Detect which cell encompasses the target text, then output its (x, y) center coordinate. 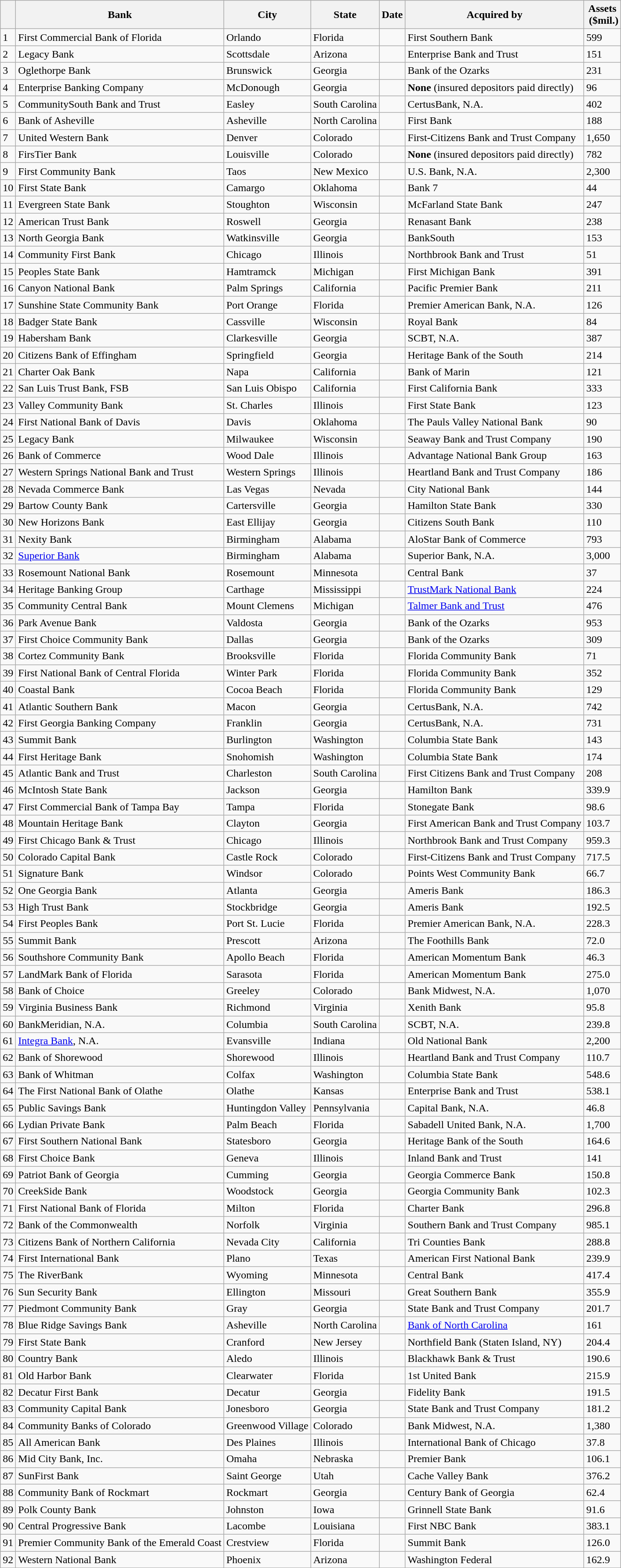
Cumming (267, 1175)
Central Progressive Bank (120, 1526)
73 (8, 1241)
162.9 (602, 1560)
Snohomish (267, 756)
First Choice Community Bank (120, 639)
Acquired by (494, 15)
Lydian Private Bank (120, 1125)
548.6 (602, 1074)
66.7 (602, 874)
Burlington (267, 740)
Points West Community Bank (494, 874)
Old Harbor Bank (120, 1376)
Stonegate Bank (494, 807)
Windsor (267, 874)
Seaway Bank and Trust Company (494, 439)
Woodstock (267, 1191)
Charter Bank (494, 1208)
Coastal Bank (120, 690)
224 (602, 589)
Western National Bank (120, 1560)
Davis (267, 422)
Scottsdale (267, 54)
3,000 (602, 556)
New Jersey (345, 1342)
2 (8, 54)
74 (8, 1258)
1,070 (602, 991)
The First National Bank of Olathe (120, 1091)
Roswell (267, 221)
296.8 (602, 1208)
Piedmont Community Bank (120, 1309)
54 (8, 924)
Sarasota (267, 974)
161 (602, 1325)
Community First Bank (120, 255)
191.5 (602, 1392)
CreekSide Bank (120, 1191)
Cache Valley Bank (494, 1476)
Renasant Bank (494, 221)
Sun Security Bank (120, 1292)
Community Banks of Colorado (120, 1426)
174 (602, 756)
Jonesboro (267, 1409)
16 (8, 288)
SunFirst Bank (120, 1476)
Country Bank (120, 1359)
Texas (345, 1258)
38 (8, 656)
Nevada (345, 489)
Louisville (267, 154)
Bank of the Commonwealth (120, 1225)
Fidelity Bank (494, 1392)
141 (602, 1158)
Rosemount (267, 573)
Nexity Bank (120, 539)
First National Bank of Central Florida (120, 673)
Park Avenue Bank (120, 623)
Charter Oak Bank (120, 372)
Olathe (267, 1091)
228.3 (602, 924)
19 (8, 338)
7 (8, 138)
59 (8, 1007)
Jackson (267, 790)
Signature Bank (120, 874)
Brooksville (267, 656)
62 (8, 1058)
83 (8, 1409)
4 (8, 87)
Bank of Choice (120, 991)
47 (8, 807)
North Georgia Bank (120, 238)
Cartersville (267, 506)
164.6 (602, 1141)
Bank of Marin (494, 372)
First California Bank (494, 388)
McDonough (267, 87)
Camargo (267, 188)
Huntingdon Valley (267, 1108)
Old National Bank (494, 1041)
Palm Springs (267, 288)
46 (8, 790)
37.8 (602, 1442)
68 (8, 1158)
22 (8, 388)
72.0 (602, 940)
91 (8, 1543)
Xenith Bank (494, 1007)
McIntosh State Bank (120, 790)
62.4 (602, 1492)
Clayton (267, 824)
Mount Clemens (267, 606)
Napa (267, 372)
48 (8, 824)
339.9 (602, 790)
Polk County Bank (120, 1509)
First Peoples Bank (120, 924)
First NBC Bank (494, 1526)
953 (602, 623)
One Georgia Bank (120, 890)
376.2 (602, 1476)
Inland Bank and Trust (494, 1158)
City National Bank (494, 489)
29 (8, 506)
55 (8, 940)
538.1 (602, 1091)
International Bank of Chicago (494, 1442)
Macon (267, 706)
Saint George (267, 1476)
TrustMark National Bank (494, 589)
Grinnell State Bank (494, 1509)
123 (602, 405)
42 (8, 723)
24 (8, 422)
23 (8, 405)
Phoenix (267, 1560)
98.6 (602, 807)
Great Southern Bank (494, 1292)
Valley Community Bank (120, 405)
Prescott (267, 940)
102.3 (602, 1191)
387 (602, 338)
211 (602, 288)
Cocoa Beach (267, 690)
Palm Beach (267, 1125)
Louisiana (345, 1526)
Franklin (267, 723)
742 (602, 706)
The RiverBank (120, 1275)
61 (8, 1041)
Citizens Bank of Northern California (120, 1241)
49 (8, 840)
Atlanta (267, 890)
All American Bank (120, 1442)
Bartow County Bank (120, 506)
717.5 (602, 857)
333 (602, 388)
40 (8, 690)
106.1 (602, 1459)
Atlantic Southern Bank (120, 706)
Winter Park (267, 673)
Mississippi (345, 589)
Hamilton Bank (494, 790)
85 (8, 1442)
Northfield Bank (Staten Island, NY) (494, 1342)
15 (8, 272)
126 (602, 305)
247 (602, 204)
20 (8, 355)
91.6 (602, 1509)
95.8 (602, 1007)
Oglethorpe Bank (120, 71)
Nevada City (267, 1241)
89 (8, 1509)
Johnston (267, 1509)
City (267, 15)
86 (8, 1459)
Mountain Heritage Bank (120, 824)
Blue Ridge Savings Bank (120, 1325)
Royal Bank (494, 322)
13 (8, 238)
Milwaukee (267, 439)
First Community Bank (120, 171)
East Ellijay (267, 523)
First Commercial Bank of Florida (120, 37)
Castle Rock (267, 857)
188 (602, 121)
36 (8, 623)
192.5 (602, 907)
39 (8, 673)
Decatur (267, 1392)
Indiana (345, 1041)
63 (8, 1074)
17 (8, 305)
New Mexico (345, 171)
239.9 (602, 1258)
Clarkesville (267, 338)
Bank of Shorewood (120, 1058)
190.6 (602, 1359)
239.8 (602, 1024)
Hamilton State Bank (494, 506)
1,380 (602, 1426)
69 (8, 1175)
1,650 (602, 138)
288.8 (602, 1241)
150.8 (602, 1175)
Western Springs National Bank and Trust (120, 472)
First Commercial Bank of Tampa Bay (120, 807)
Bank of Commerce (120, 455)
Pennsylvania (345, 1108)
75 (8, 1275)
First Heritage Bank (120, 756)
Atlantic Bank and Trust (120, 773)
58 (8, 991)
309 (602, 639)
Washington Federal (494, 1560)
Stoughton (267, 204)
25 (8, 439)
Port St. Lucie (267, 924)
80 (8, 1359)
Peoples State Bank (120, 272)
72 (8, 1225)
Premier Bank (494, 1459)
50 (8, 857)
Western Springs (267, 472)
6 (8, 121)
Enterprise Banking Company (120, 87)
The Pauls Valley National Bank (494, 422)
65 (8, 1108)
Cortez Community Bank (120, 656)
731 (602, 723)
46.3 (602, 957)
103.7 (602, 824)
Bank (120, 15)
201.7 (602, 1309)
Bank of Asheville (120, 121)
Dallas (267, 639)
121 (602, 372)
215.9 (602, 1376)
Plano (267, 1258)
208 (602, 773)
Ellington (267, 1292)
Geneva (267, 1158)
Aledo (267, 1359)
402 (602, 104)
383.1 (602, 1526)
70 (8, 1191)
330 (602, 506)
Missouri (345, 1292)
12 (8, 221)
U.S. Bank, N.A. (494, 171)
52 (8, 890)
Southshore Community Bank (120, 957)
Decatur First Bank (120, 1392)
1st United Bank (494, 1376)
1,700 (602, 1125)
Northbrook Bank and Trust (494, 255)
Brunswick (267, 71)
Orlando (267, 37)
959.3 (602, 840)
163 (602, 455)
45 (8, 773)
793 (602, 539)
Crestview (267, 1543)
First Georgia Banking Company (120, 723)
391 (602, 272)
Talmer Bank and Trust (494, 606)
Community Central Bank (120, 606)
79 (8, 1342)
82 (8, 1392)
Superior Bank, N.A. (494, 556)
Colfax (267, 1074)
34 (8, 589)
First Chicago Bank & Trust (120, 840)
33 (8, 573)
87 (8, 1476)
CommunitySouth Bank and Trust (120, 104)
Assets ($mil.) (602, 15)
LandMark Bank of Florida (120, 974)
27 (8, 472)
High Trust Bank (120, 907)
144 (602, 489)
Rockmart (267, 1492)
Superior Bank (120, 556)
Habersham Bank (120, 338)
14 (8, 255)
126.0 (602, 1543)
Capital Bank, N.A. (494, 1108)
77 (8, 1309)
78 (8, 1325)
352 (602, 673)
San Luis Obispo (267, 388)
Heritage Banking Group (120, 589)
Georgia Community Bank (494, 1191)
186.3 (602, 890)
Stockbridge (267, 907)
First National Bank of Florida (120, 1208)
Integra Bank, N.A. (120, 1041)
Utah (345, 1476)
110 (602, 523)
Statesboro (267, 1141)
Colorado Capital Bank (120, 857)
Carthage (267, 589)
Bank 7 (494, 188)
43 (8, 740)
First National Bank of Davis (120, 422)
153 (602, 238)
Blackhawk Bank & Trust (494, 1359)
Bank of Whitman (120, 1074)
Evansville (267, 1041)
Mid City Bank, Inc. (120, 1459)
417.4 (602, 1275)
11 (8, 204)
Denver (267, 138)
Nebraska (345, 1459)
186 (602, 472)
181.2 (602, 1409)
110.7 (602, 1058)
81 (8, 1376)
28 (8, 489)
First Bank (494, 121)
Century Bank of Georgia (494, 1492)
Canyon National Bank (120, 288)
Virginia Business Bank (120, 1007)
FirsTier Bank (120, 154)
Port Orange (267, 305)
64 (8, 1091)
BankSouth (494, 238)
First Michigan Bank (494, 272)
Greenwood Village (267, 1426)
Georgia Commerce Bank (494, 1175)
10 (8, 188)
96 (602, 87)
Citizens South Bank (494, 523)
Norfolk (267, 1225)
Public Savings Bank (120, 1108)
Greeley (267, 991)
Bank of North Carolina (494, 1325)
Community Capital Bank (120, 1409)
214 (602, 355)
McFarland State Bank (494, 204)
Apollo Beach (267, 957)
Omaha (267, 1459)
275.0 (602, 974)
Lacombe (267, 1526)
2,300 (602, 171)
New Horizons Bank (120, 523)
United Western Bank (120, 138)
57 (8, 974)
1 (8, 37)
76 (8, 1292)
First Southern Bank (494, 37)
9 (8, 171)
Las Vegas (267, 489)
Rosemount National Bank (120, 573)
Date (392, 15)
41 (8, 706)
Tampa (267, 807)
355.9 (602, 1292)
Charleston (267, 773)
26 (8, 455)
First International Bank (120, 1258)
Milton (267, 1208)
First Choice Bank (120, 1158)
The Foothills Bank (494, 940)
66 (8, 1125)
53 (8, 907)
Richmond (267, 1007)
599 (602, 37)
San Luis Trust Bank, FSB (120, 388)
18 (8, 322)
Northbrook Bank and Trust Company (494, 840)
Des Plaines (267, 1442)
First Citizens Bank and Trust Company (494, 773)
Columbia (267, 1024)
Gray (267, 1309)
2,200 (602, 1041)
238 (602, 221)
Iowa (345, 1509)
35 (8, 606)
American First National Bank (494, 1258)
190 (602, 439)
Easley (267, 104)
32 (8, 556)
204.4 (602, 1342)
American Trust Bank (120, 221)
5 (8, 104)
60 (8, 1024)
Hamtramck (267, 272)
Cassville (267, 322)
Pacific Premier Bank (494, 288)
Nevada Commerce Bank (120, 489)
476 (602, 606)
First American Bank and Trust Company (494, 824)
Badger State Bank (120, 322)
88 (8, 1492)
Sunshine State Community Bank (120, 305)
151 (602, 54)
BankMeridian, N.A. (120, 1024)
46.8 (602, 1108)
Taos (267, 171)
First Southern National Bank (120, 1141)
985.1 (602, 1225)
8 (8, 154)
Springfield (267, 355)
30 (8, 523)
Tri Counties Bank (494, 1241)
St. Charles (267, 405)
Patriot Bank of Georgia (120, 1175)
129 (602, 690)
Community Bank of Rockmart (120, 1492)
56 (8, 957)
231 (602, 71)
Sabadell United Bank, N.A. (494, 1125)
Evergreen State Bank (120, 204)
AloStar Bank of Commerce (494, 539)
Clearwater (267, 1376)
Citizens Bank of Effingham (120, 355)
Southern Bank and Trust Company (494, 1225)
Watkinsville (267, 238)
Advantage National Bank Group (494, 455)
143 (602, 740)
Wyoming (267, 1275)
Premier Community Bank of the Emerald Coast (120, 1543)
92 (8, 1560)
21 (8, 372)
Cranford (267, 1342)
31 (8, 539)
Kansas (345, 1091)
67 (8, 1141)
State (345, 15)
782 (602, 154)
Wood Dale (267, 455)
Valdosta (267, 623)
3 (8, 71)
Shorewood (267, 1058)
